Find where the given text appears and provide that cell's center as (x, y) coordinate. 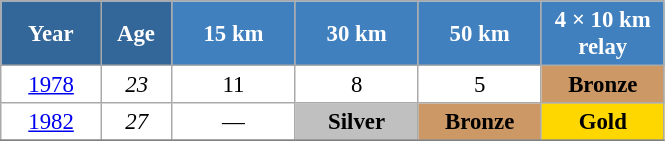
27 (136, 122)
1982 (52, 122)
8 (356, 85)
50 km (480, 34)
11 (234, 85)
30 km (356, 34)
4 × 10 km relay (602, 34)
— (234, 122)
15 km (234, 34)
5 (480, 85)
Silver (356, 122)
Gold (602, 122)
23 (136, 85)
Year (52, 34)
Age (136, 34)
1978 (52, 85)
